Detect which cell encompasses the target text, then output its (X, Y) center coordinate. 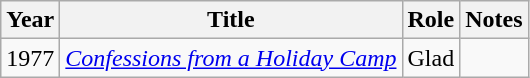
Role (431, 20)
Year (30, 20)
Confessions from a Holiday Camp (231, 58)
1977 (30, 58)
Glad (431, 58)
Title (231, 20)
Notes (494, 20)
